Capture the cell that displays the provided text and extract its (x, y) central coordinate. 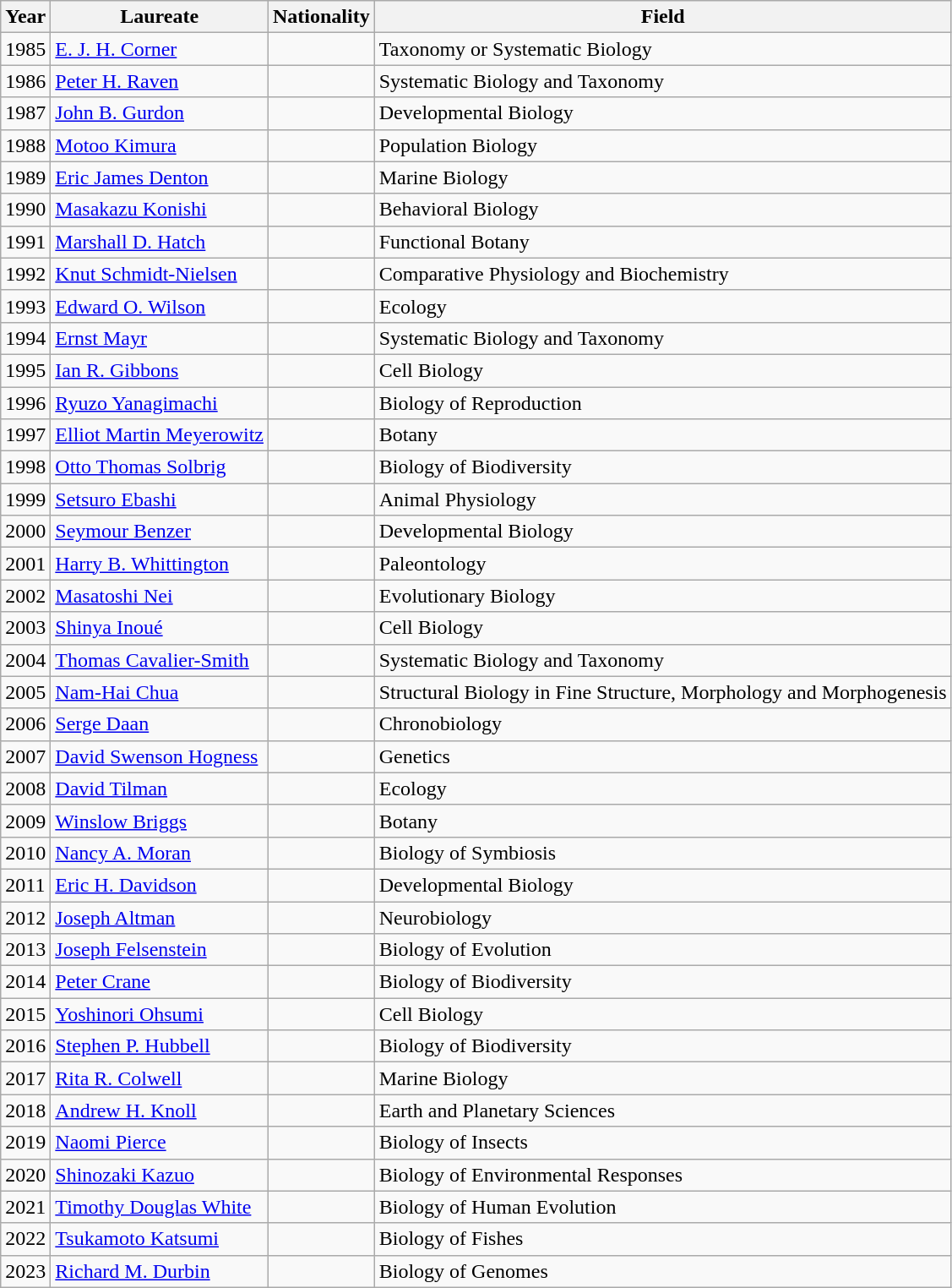
Marshall D. Hatch (160, 242)
Ernst Mayr (160, 338)
Chronobiology (662, 724)
2000 (25, 532)
Winslow Briggs (160, 821)
1994 (25, 338)
Joseph Altman (160, 917)
2010 (25, 853)
Comparative Physiology and Biochemistry (662, 274)
Otto Thomas Solbrig (160, 467)
Stephen P. Hubbell (160, 1046)
1991 (25, 242)
Richard M. Durbin (160, 1271)
Serge Daan (160, 724)
2014 (25, 982)
Paleontology (662, 564)
2020 (25, 1175)
Functional Botany (662, 242)
1997 (25, 435)
Shinya Inoué (160, 628)
Biology of Environmental Responses (662, 1175)
Masakazu Konishi (160, 210)
Field (662, 17)
Biology of Reproduction (662, 403)
2004 (25, 660)
1992 (25, 274)
Biology of Insects (662, 1143)
Rita R. Colwell (160, 1078)
Nationality (321, 17)
Biology of Evolution (662, 950)
1988 (25, 145)
2016 (25, 1046)
Motoo Kimura (160, 145)
Thomas Cavalier-Smith (160, 660)
2012 (25, 917)
John B. Gurdon (160, 113)
Elliot Martin Meyerowitz (160, 435)
2001 (25, 564)
Peter Crane (160, 982)
Biology of Human Evolution (662, 1207)
2007 (25, 756)
Tsukamoto Katsumi (160, 1239)
1990 (25, 210)
2023 (25, 1271)
2008 (25, 789)
1996 (25, 403)
Joseph Felsenstein (160, 950)
Animal Physiology (662, 499)
2002 (25, 596)
E. J. H. Corner (160, 49)
Taxonomy or Systematic Biology (662, 49)
2018 (25, 1111)
Setsuro Ebashi (160, 499)
2003 (25, 628)
2017 (25, 1078)
Naomi Pierce (160, 1143)
Biology of Genomes (662, 1271)
Edward O. Wilson (160, 306)
2005 (25, 692)
Year (25, 17)
1989 (25, 177)
Neurobiology (662, 917)
1993 (25, 306)
Ryuzo Yanagimachi (160, 403)
Peter H. Raven (160, 81)
1995 (25, 370)
Population Biology (662, 145)
Eric H. Davidson (160, 885)
Behavioral Biology (662, 210)
1999 (25, 499)
Structural Biology in Fine Structure, Morphology and Morphogenesis (662, 692)
Shinozaki Kazuo (160, 1175)
Andrew H. Knoll (160, 1111)
2011 (25, 885)
Knut Schmidt-Nielsen (160, 274)
1985 (25, 49)
2013 (25, 950)
2021 (25, 1207)
Biology of Symbiosis (662, 853)
Nancy A. Moran (160, 853)
Evolutionary Biology (662, 596)
Timothy Douglas White (160, 1207)
David Swenson Hogness (160, 756)
2015 (25, 1014)
Seymour Benzer (160, 532)
2006 (25, 724)
Harry B. Whittington (160, 564)
Biology of Fishes (662, 1239)
1986 (25, 81)
Genetics (662, 756)
2019 (25, 1143)
Nam-Hai Chua (160, 692)
Yoshinori Ohsumi (160, 1014)
Masatoshi Nei (160, 596)
Eric James Denton (160, 177)
2009 (25, 821)
1998 (25, 467)
Earth and Planetary Sciences (662, 1111)
2022 (25, 1239)
Ian R. Gibbons (160, 370)
Laureate (160, 17)
1987 (25, 113)
David Tilman (160, 789)
